Locate the cell with the specified text and output its [x, y] center coordinate. 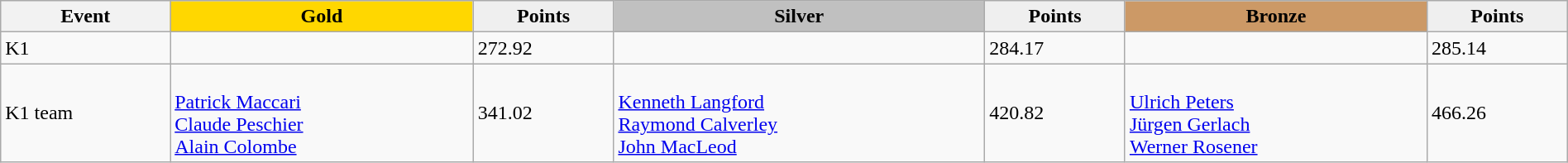
Patrick MaccariClaude PeschierAlain Colombe [322, 113]
Event [86, 17]
272.92 [543, 48]
285.14 [1497, 48]
Kenneth LangfordRaymond CalverleyJohn MacLeod [799, 113]
K1 [86, 48]
Ulrich PetersJürgen GerlachWerner Rosener [1275, 113]
K1 team [86, 113]
Gold [322, 17]
420.82 [1055, 113]
341.02 [543, 113]
Silver [799, 17]
284.17 [1055, 48]
Bronze [1275, 17]
466.26 [1497, 113]
